Identify which cell holds the provided text, then report its [X, Y] central coordinate. 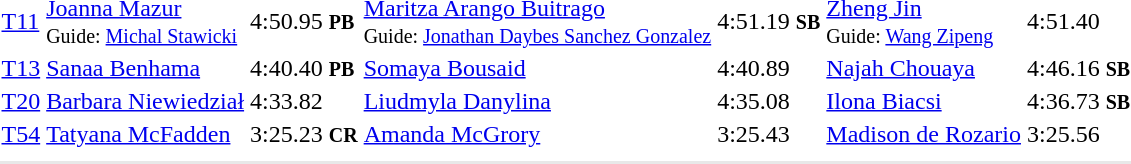
3:25.43 [769, 134]
T20 [21, 101]
3:25.56 [1078, 134]
Tatyana McFadden [146, 134]
Liudmyla Danylina [538, 101]
4:46.16 SB [1078, 68]
Somaya Bousaid [538, 68]
4:35.08 [769, 101]
Amanda McGrory [538, 134]
4:40.89 [769, 68]
4:33.82 [304, 101]
4:40.40 PB [304, 68]
Madison de Rozario [924, 134]
3:25.23 CR [304, 134]
Sanaa Benhama [146, 68]
Najah Chouaya [924, 68]
Barbara Niewiedział [146, 101]
4:36.73 SB [1078, 101]
T13 [21, 68]
T54 [21, 134]
Ilona Biacsi [924, 101]
